Find where the given text appears and provide that cell's center as (X, Y) coordinate. 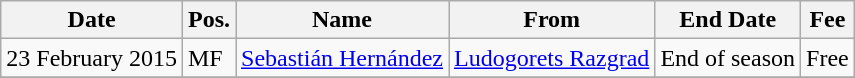
23 February 2015 (92, 58)
Pos. (208, 20)
Fee (828, 20)
End of season (728, 58)
From (551, 20)
Name (342, 20)
Date (92, 20)
Free (828, 58)
Ludogorets Razgrad (551, 58)
MF (208, 58)
Sebastián Hernández (342, 58)
End Date (728, 20)
